Find where the given text appears and provide that cell's center as (x, y) coordinate. 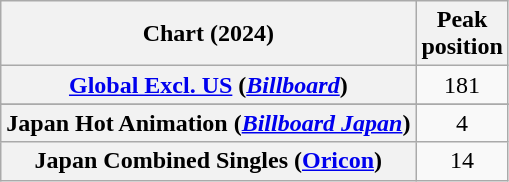
4 (462, 123)
Global Excl. US (Billboard) (208, 85)
Japan Combined Singles (Oricon) (208, 161)
Chart (2024) (208, 34)
14 (462, 161)
Peakposition (462, 34)
181 (462, 85)
Japan Hot Animation (Billboard Japan) (208, 123)
